Scan for the cell matching the given text and deliver its (x, y) coordinate at center. 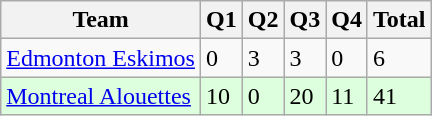
Montreal Alouettes (101, 96)
6 (399, 58)
Q3 (305, 20)
11 (347, 96)
Q1 (221, 20)
20 (305, 96)
41 (399, 96)
Edmonton Eskimos (101, 58)
Total (399, 20)
Team (101, 20)
10 (221, 96)
Q2 (263, 20)
Q4 (347, 20)
